For the text-containing cell, return its midpoint in [X, Y] coordinate format. 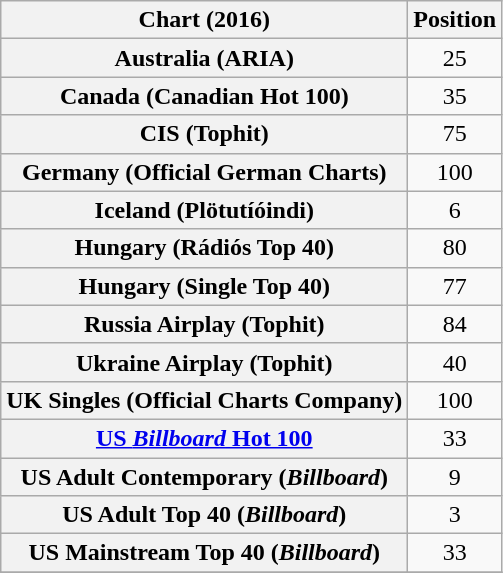
US Adult Contemporary (Billboard) [204, 477]
40 [455, 362]
US Billboard Hot 100 [204, 438]
Russia Airplay (Tophit) [204, 324]
Australia (ARIA) [204, 58]
Hungary (Rádiós Top 40) [204, 248]
UK Singles (Official Charts Company) [204, 400]
3 [455, 515]
9 [455, 477]
Canada (Canadian Hot 100) [204, 96]
77 [455, 286]
Germany (Official German Charts) [204, 172]
Hungary (Single Top 40) [204, 286]
Chart (2016) [204, 20]
Iceland (Plötutíóindi) [204, 210]
Ukraine Airplay (Tophit) [204, 362]
US Mainstream Top 40 (Billboard) [204, 553]
US Adult Top 40 (Billboard) [204, 515]
CIS (Tophit) [204, 134]
80 [455, 248]
75 [455, 134]
25 [455, 58]
Position [455, 20]
6 [455, 210]
84 [455, 324]
35 [455, 96]
